Search for the cell housing the specified text and yield its (x, y) center coordinate. 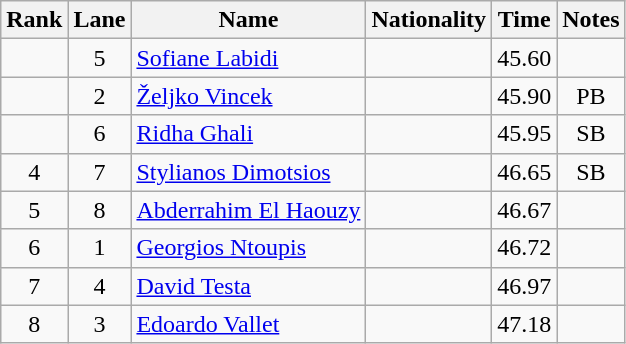
47.18 (524, 324)
46.67 (524, 210)
PB (591, 96)
Lane (100, 20)
Notes (591, 20)
Sofiane Labidi (248, 58)
Rank (34, 20)
3 (100, 324)
Nationality (429, 20)
46.97 (524, 286)
Stylianos Dimotsios (248, 172)
45.90 (524, 96)
1 (100, 248)
45.95 (524, 134)
Name (248, 20)
Edoardo Vallet (248, 324)
Abderrahim El Haouzy (248, 210)
2 (100, 96)
46.65 (524, 172)
Time (524, 20)
46.72 (524, 248)
David Testa (248, 286)
45.60 (524, 58)
Željko Vincek (248, 96)
Georgios Ntoupis (248, 248)
Ridha Ghali (248, 134)
